Scan for the cell matching the given text and deliver its (X, Y) coordinate at center. 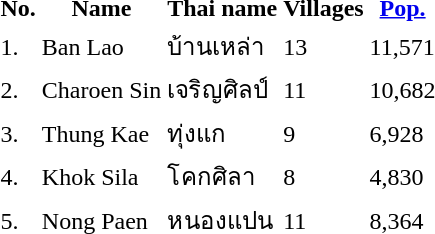
13 (324, 46)
Thung Kae (101, 133)
ทุ่งแก (222, 133)
โคกศิลา (222, 176)
Ban Lao (101, 46)
8 (324, 176)
9 (324, 133)
เจริญศิลป์ (222, 90)
Charoen Sin (101, 90)
Khok Sila (101, 176)
11 (324, 90)
บ้านเหล่า (222, 46)
